Identify which cell holds the provided text, then report its [X, Y] central coordinate. 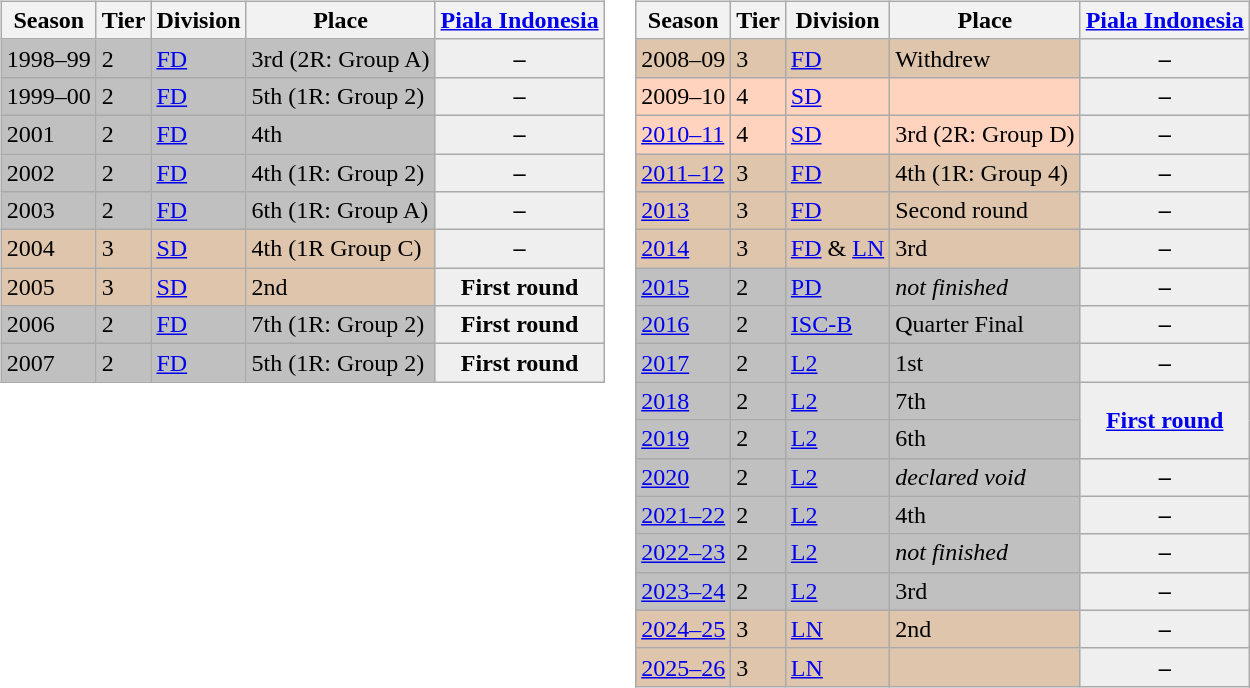
2019 [684, 439]
2002 [48, 173]
2009–10 [684, 96]
2024–25 [684, 629]
declared void [985, 477]
PD [837, 287]
2021–22 [684, 515]
4th (1R: Group 4) [985, 173]
Second round [985, 211]
6th [985, 439]
7th (1R: Group 2) [340, 325]
2003 [48, 211]
2004 [48, 249]
2010–11 [684, 134]
Quarter Final [985, 325]
2018 [684, 401]
2022–23 [684, 553]
2013 [684, 211]
2016 [684, 325]
7th [985, 401]
2014 [684, 249]
1998–99 [48, 58]
2015 [684, 287]
2006 [48, 325]
2008–09 [684, 58]
2020 [684, 477]
3rd (2R: Group D) [985, 134]
4th (1R: Group 2) [340, 173]
2023–24 [684, 591]
2025–26 [684, 667]
4th (1R Group C) [340, 249]
2011–12 [684, 173]
ISC-B [837, 325]
FD & LN [837, 249]
2001 [48, 134]
Withdrew [985, 58]
2017 [684, 363]
3rd (2R: Group A) [340, 58]
2005 [48, 287]
6th (1R: Group A) [340, 211]
2007 [48, 363]
1st [985, 363]
1999–00 [48, 96]
